Return [X, Y] of the center of cell containing provided text 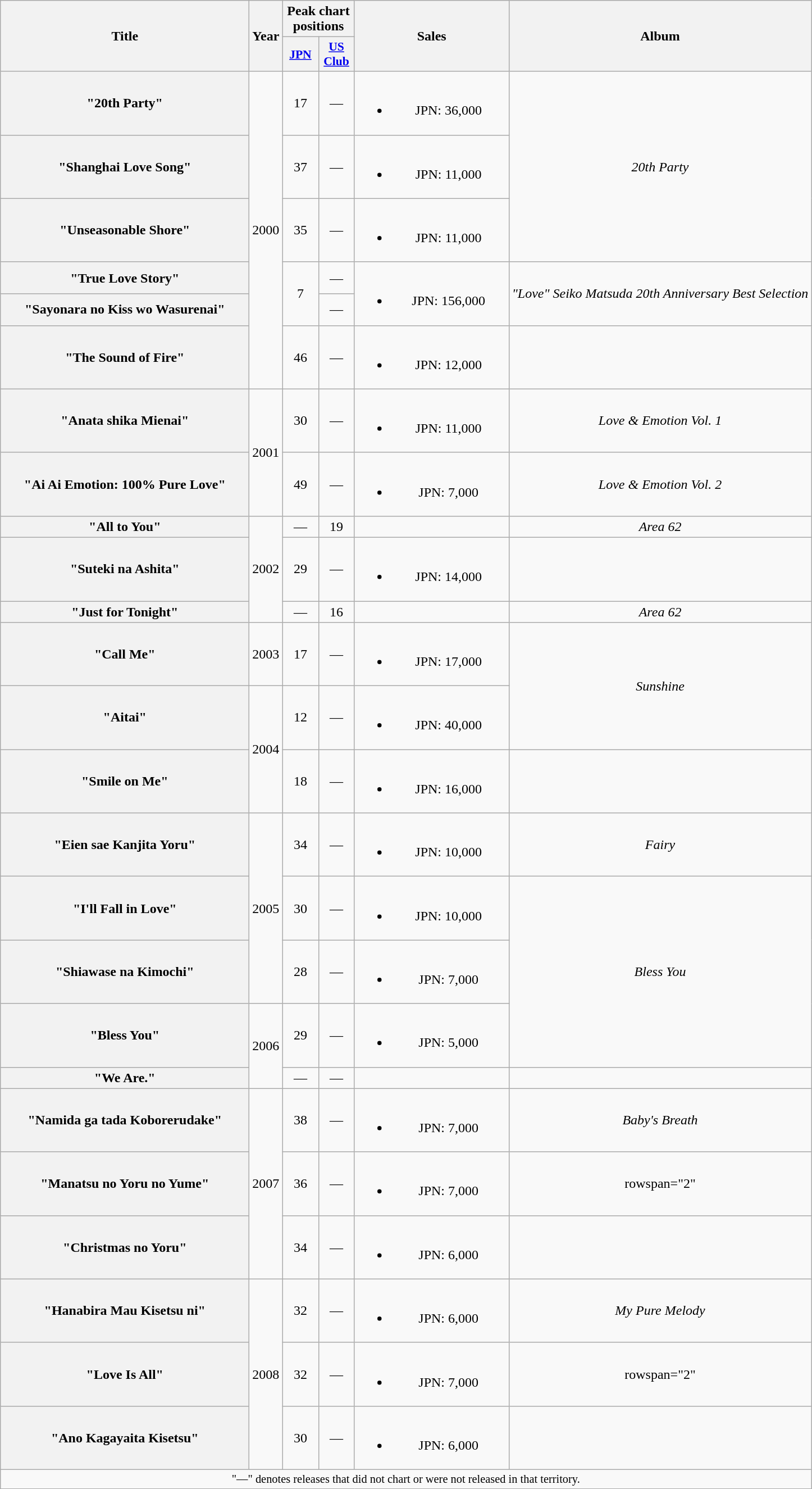
2005 [266, 908]
"Ai Ai Emotion: 100% Pure Love" [125, 484]
2001 [266, 452]
"Love" Seiko Matsuda 20th Anniversary Best Selection [660, 293]
35 [300, 230]
USClub [336, 54]
16 [336, 612]
"Call Me" [125, 654]
JPN: 17,000 [431, 654]
JPN: 14,000 [431, 569]
"Anata shika Mienai" [125, 420]
"Aitai" [125, 718]
"Just for Tonight" [125, 612]
Fairy [660, 845]
JPN [300, 54]
20th Party [660, 166]
"Eien sae Kanjita Yoru" [125, 845]
2006 [266, 1046]
"Namida ga tada Koborerudake" [125, 1120]
JPN: 36,000 [431, 103]
"I'll Fall in Love" [125, 908]
"Love Is All" [125, 1374]
"Sayonara no Kiss wo Wasurenai" [125, 310]
JPN: 5,000 [431, 1035]
JPN: 12,000 [431, 357]
Sunshine [660, 686]
Bless You [660, 972]
Title [125, 36]
"The Sound of Fire" [125, 357]
My Pure Melody [660, 1310]
"—" denotes releases that did not chart or were not released in that territory. [406, 1479]
JPN: 40,000 [431, 718]
"Christmas no Yoru" [125, 1247]
2000 [266, 230]
Peak chart positions [318, 19]
"Bless You" [125, 1035]
38 [300, 1120]
Year [266, 36]
19 [336, 526]
7 [300, 293]
"Smile on Me" [125, 781]
"All to You" [125, 526]
"20th Party" [125, 103]
"Unseasonable Shore" [125, 230]
"Manatsu no Yoru no Yume" [125, 1183]
"True Love Story" [125, 278]
Album [660, 36]
Baby's Breath [660, 1120]
46 [300, 357]
49 [300, 484]
Sales [431, 36]
37 [300, 166]
"Suteki na Ashita" [125, 569]
2002 [266, 569]
2008 [266, 1374]
Love & Emotion Vol. 2 [660, 484]
"Hanabira Mau Kisetsu ni" [125, 1310]
"We Are." [125, 1078]
"Shanghai Love Song" [125, 166]
2003 [266, 654]
JPN: 156,000 [431, 293]
28 [300, 972]
2007 [266, 1183]
Love & Emotion Vol. 1 [660, 420]
2004 [266, 750]
36 [300, 1183]
18 [300, 781]
JPN: 16,000 [431, 781]
"Shiawase na Kimochi" [125, 972]
"Ano Kagayaita Kisetsu" [125, 1437]
12 [300, 718]
